Find where the given text appears and provide that cell's center as (x, y) coordinate. 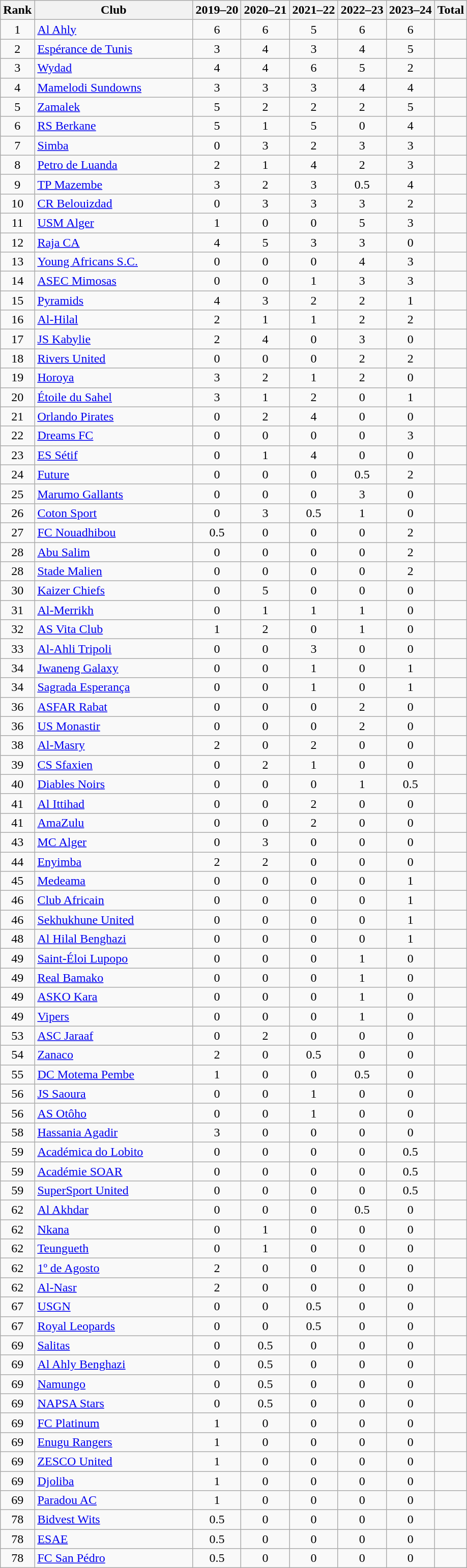
Namungo (114, 1384)
48 (17, 939)
8 (17, 165)
AS Vita Club (114, 629)
Saint-Éloi Lupopo (114, 958)
TP Mazembe (114, 184)
Hassania Agadir (114, 1132)
17 (17, 339)
Rank (17, 10)
Al Ittihad (114, 803)
ASEC Mimosas (114, 281)
38 (17, 745)
2022–23 (362, 10)
39 (17, 765)
FC San Pédro (114, 1558)
9 (17, 184)
Nkana (114, 1229)
AmaZulu (114, 823)
Club Africain (114, 900)
Al-Merrikh (114, 610)
16 (17, 320)
19 (17, 378)
Real Bamako (114, 978)
US Monastir (114, 726)
26 (17, 513)
Abu Salim (114, 552)
Simba (114, 145)
Pyramids (114, 300)
55 (17, 1074)
Jwaneng Galaxy (114, 668)
2019–20 (217, 10)
Rivers United (114, 358)
Al-Masry (114, 745)
Al Ahly Benghazi (114, 1365)
Orlando Pirates (114, 416)
Sekhukhune United (114, 920)
Sagrada Esperança (114, 687)
24 (17, 474)
53 (17, 1036)
45 (17, 881)
2023–24 (410, 10)
FC Nouadhibou (114, 532)
7 (17, 145)
32 (17, 629)
Al Akhdar (114, 1210)
Petro de Luanda (114, 165)
54 (17, 1055)
USM Alger (114, 223)
Étoile du Sahel (114, 397)
Horoya (114, 378)
ASFAR Rabat (114, 707)
Al Ahly (114, 29)
CR Belouizdad (114, 203)
ES Sétif (114, 455)
ASKO Kara (114, 997)
Kaizer Chiefs (114, 591)
ZESCO United (114, 1461)
Wydad (114, 68)
22 (17, 436)
43 (17, 842)
13 (17, 262)
DC Motema Pembe (114, 1074)
1º de Agosto (114, 1268)
58 (17, 1132)
14 (17, 281)
Paradou AC (114, 1500)
Espérance de Tunis (114, 49)
11 (17, 223)
20 (17, 397)
RS Berkane (114, 126)
Mamelodi Sundowns (114, 87)
ESAE (114, 1539)
ASC Jaraaf (114, 1036)
Académie SOAR (114, 1171)
Djoliba (114, 1481)
Raja CA (114, 243)
25 (17, 494)
Vipers (114, 1016)
Coton Sport (114, 513)
31 (17, 610)
Teungueth (114, 1249)
30 (17, 591)
Enyimba (114, 862)
23 (17, 455)
NAPSA Stars (114, 1403)
15 (17, 300)
Enugu Rangers (114, 1442)
Dreams FC (114, 436)
Total (451, 10)
Zanaco (114, 1055)
Salitas (114, 1345)
33 (17, 649)
CS Sfaxien (114, 765)
FC Platinum (114, 1423)
Al-Nasr (114, 1287)
12 (17, 243)
21 (17, 416)
2021–22 (313, 10)
40 (17, 784)
SuperSport United (114, 1191)
MC Alger (114, 842)
USGN (114, 1307)
Marumo Gallants (114, 494)
Diables Noirs (114, 784)
10 (17, 203)
Medeama (114, 881)
44 (17, 862)
2020–21 (266, 10)
Young Africans S.C. (114, 262)
Stade Malien (114, 571)
Al-Hilal (114, 320)
18 (17, 358)
Bidvest Wits (114, 1520)
JS Saoura (114, 1094)
Future (114, 474)
27 (17, 532)
Zamalek (114, 107)
JS Kabylie (114, 339)
Royal Leopards (114, 1326)
AS Otôho (114, 1113)
Al-Ahli Tripoli (114, 649)
Club (114, 10)
Académica do Lobito (114, 1152)
Al Hilal Benghazi (114, 939)
